Scan for the cell matching the given text and deliver its (X, Y) coordinate at center. 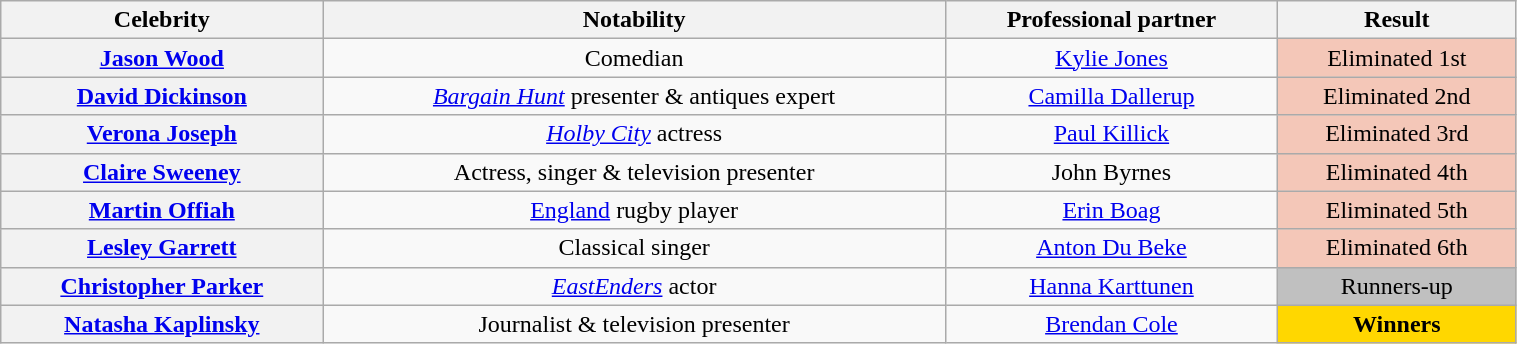
England rugby player (634, 210)
David Dickinson (162, 96)
Comedian (634, 58)
Runners-up (1397, 286)
Actress, singer & television presenter (634, 172)
Eliminated 4th (1397, 172)
Kylie Jones (1111, 58)
Natasha Kaplinsky (162, 324)
Paul Killick (1111, 134)
John Byrnes (1111, 172)
Notability (634, 20)
Celebrity (162, 20)
Camilla Dallerup (1111, 96)
Eliminated 5th (1397, 210)
EastEnders actor (634, 286)
Anton Du Beke (1111, 248)
Christopher Parker (162, 286)
Jason Wood (162, 58)
Eliminated 2nd (1397, 96)
Martin Offiah (162, 210)
Eliminated 3rd (1397, 134)
Winners (1397, 324)
Journalist & television presenter (634, 324)
Professional partner (1111, 20)
Eliminated 1st (1397, 58)
Bargain Hunt presenter & antiques expert (634, 96)
Brendan Cole (1111, 324)
Eliminated 6th (1397, 248)
Hanna Karttunen (1111, 286)
Claire Sweeney (162, 172)
Result (1397, 20)
Erin Boag (1111, 210)
Lesley Garrett (162, 248)
Verona Joseph (162, 134)
Classical singer (634, 248)
Holby City actress (634, 134)
